Provide the (x, y) coordinate of the cell's center where the given text is located.  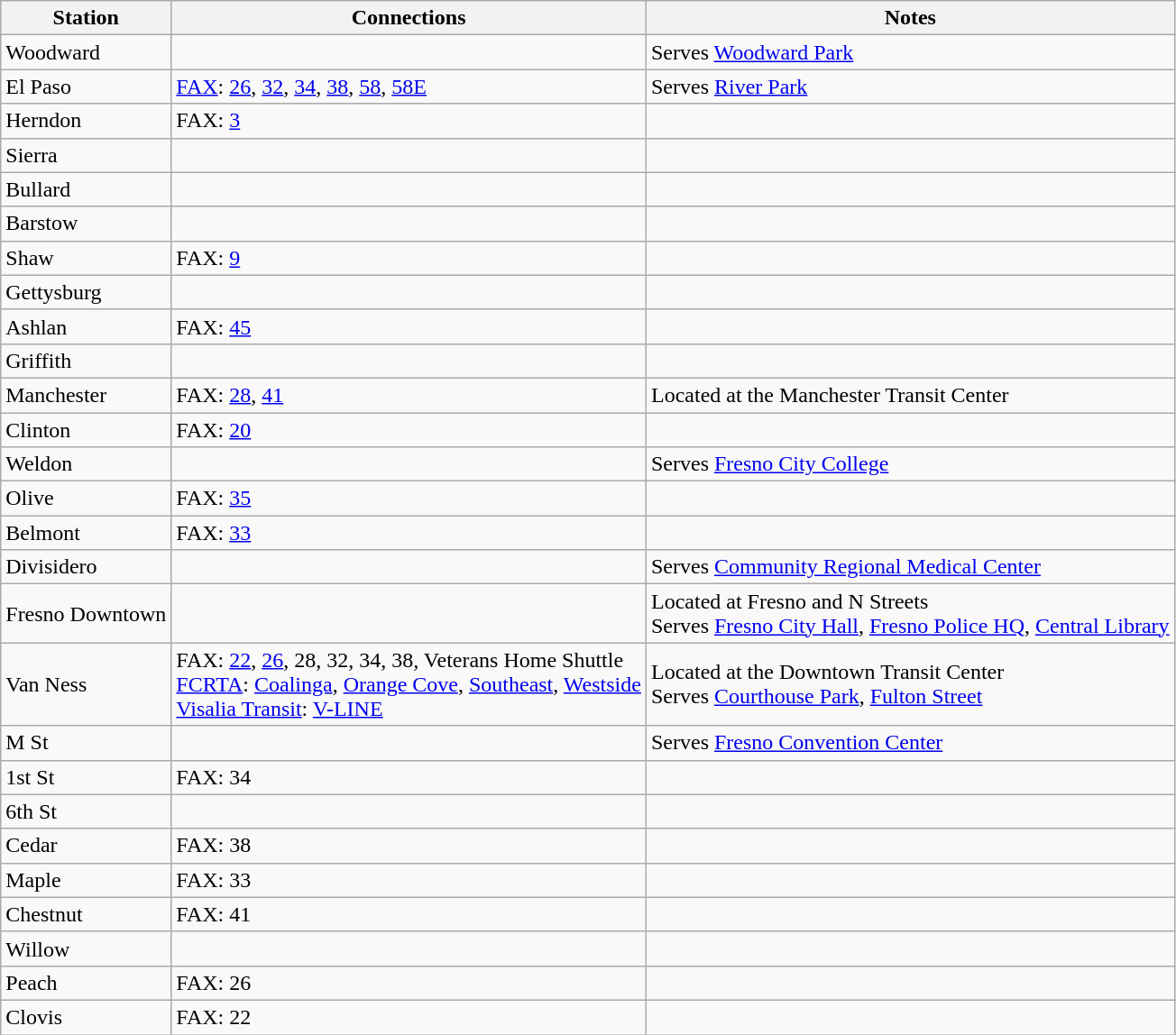
FAX: 35 (409, 499)
FAX: 9 (409, 258)
Serves Fresno Convention Center (910, 743)
Divisidero (87, 567)
Manchester (87, 395)
Belmont (87, 533)
Chestnut (87, 914)
FAX: 22 (409, 1017)
Barstow (87, 224)
Located at the Manchester Transit Center (910, 395)
Ashlan (87, 326)
Clinton (87, 430)
6th St (87, 811)
FAX: 41 (409, 914)
Notes (910, 18)
Maple (87, 880)
Woodward (87, 52)
Located at Fresno and N StreetsServes Fresno City Hall, Fresno Police HQ, Central Library (910, 613)
Shaw (87, 258)
1st St (87, 777)
Weldon (87, 464)
Willow (87, 948)
Griffith (87, 361)
Gettysburg (87, 292)
FAX: 22, 26, 28, 32, 34, 38, Veterans Home Shuttle FCRTA: Coalinga, Orange Cove, Southeast, Westside Visalia Transit: V-LINE (409, 684)
Cedar (87, 846)
FAX: 26, 32, 34, 38, 58, 58E (409, 87)
FAX: 45 (409, 326)
Herndon (87, 121)
Olive (87, 499)
Serves River Park (910, 87)
Located at the Downtown Transit Center Serves Courthouse Park, Fulton Street (910, 684)
FAX: 26 (409, 983)
FAX: 20 (409, 430)
Clovis (87, 1017)
Serves Woodward Park (910, 52)
FAX: 34 (409, 777)
Peach (87, 983)
Station (87, 18)
Serves Fresno City College (910, 464)
Van Ness (87, 684)
Serves Community Regional Medical Center (910, 567)
M St (87, 743)
Connections (409, 18)
Bullard (87, 189)
FAX: 38 (409, 846)
Sierra (87, 155)
Fresno Downtown (87, 613)
FAX: 3 (409, 121)
FAX: 28, 41 (409, 395)
El Paso (87, 87)
